Locate the cell with the specified text and output its [X, Y] center coordinate. 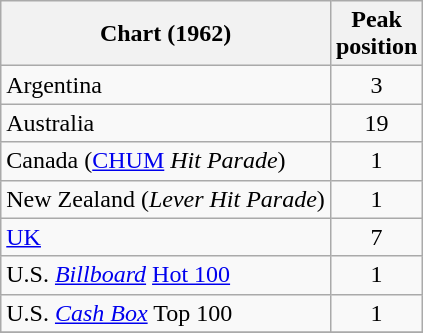
Chart (1962) [166, 34]
UK [166, 237]
U.S. Billboard Hot 100 [166, 275]
19 [376, 123]
Argentina [166, 85]
3 [376, 85]
Peakposition [376, 34]
Canada (CHUM Hit Parade) [166, 161]
New Zealand (Lever Hit Parade) [166, 199]
U.S. Cash Box Top 100 [166, 313]
7 [376, 237]
Australia [166, 123]
